Output the (x, y) coordinate of the center of the cell containing the given text.  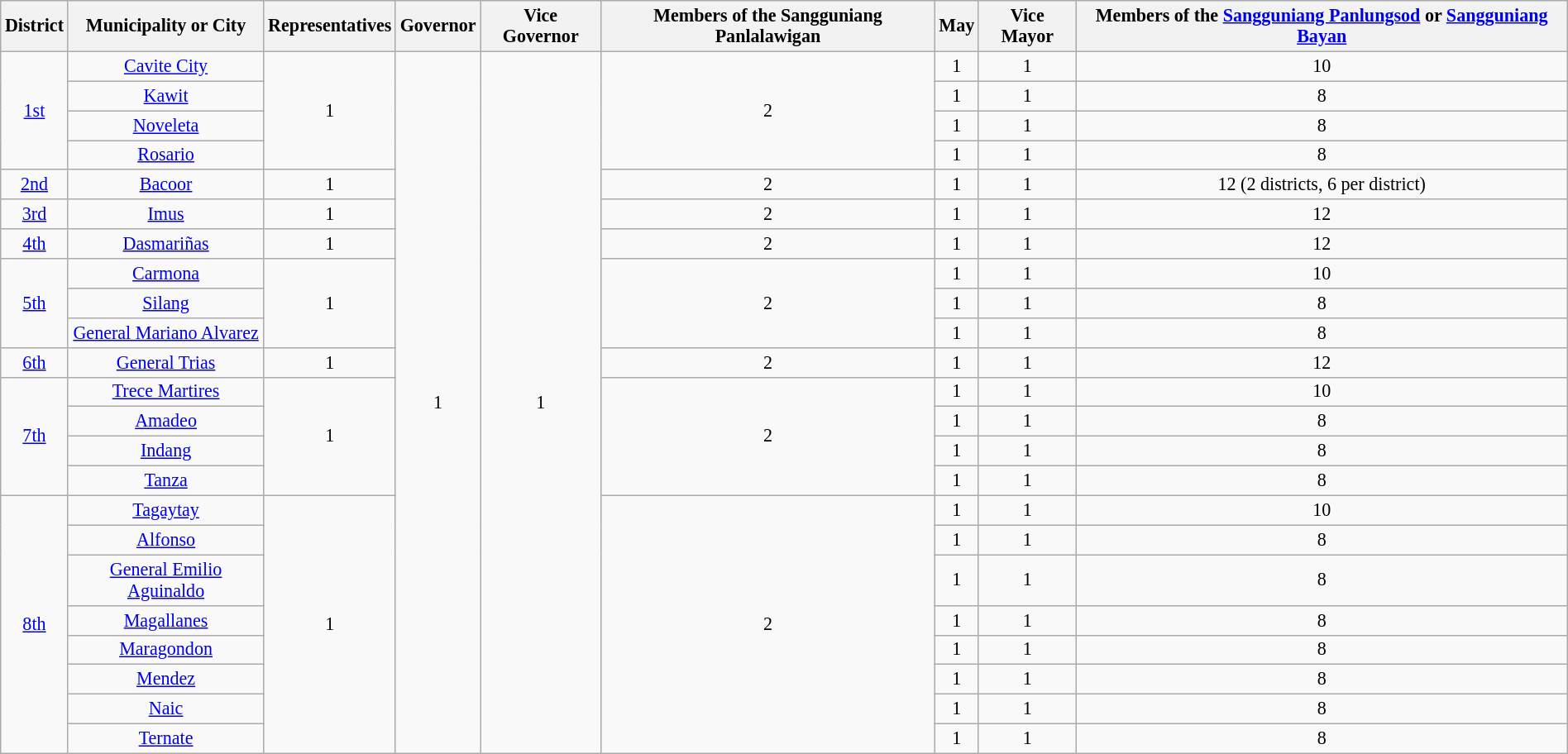
May (956, 26)
Alfonso (165, 540)
Kawit (165, 96)
Imus (165, 214)
Indang (165, 451)
3rd (35, 214)
Members of the Sangguniang Panlalawigan (767, 26)
8th (35, 624)
Vice Mayor (1027, 26)
Magallanes (165, 620)
Noveleta (165, 126)
Bacoor (165, 184)
Tanza (165, 480)
5th (35, 303)
Naic (165, 709)
Rosario (165, 155)
District (35, 26)
Silang (165, 303)
4th (35, 244)
Representatives (330, 26)
6th (35, 362)
General Emilio Aguinaldo (165, 580)
General Mariano Alvarez (165, 332)
7th (35, 437)
2nd (35, 184)
Ternate (165, 738)
12 (2 districts, 6 per district) (1322, 184)
Trece Martires (165, 392)
1st (35, 111)
Members of the Sangguniang Panlungsod or Sangguniang Bayan (1322, 26)
Carmona (165, 274)
Vice Governor (541, 26)
Mendez (165, 680)
Governor (437, 26)
General Trias (165, 362)
Municipality or City (165, 26)
Dasmariñas (165, 244)
Tagaytay (165, 510)
Maragondon (165, 650)
Amadeo (165, 422)
Cavite City (165, 66)
